Pinpoint the cell where the given text exists, returning its [x, y] midpoint coordinate. 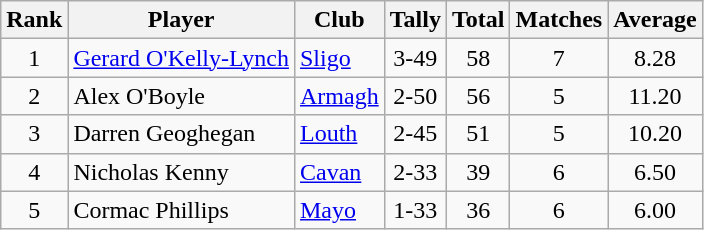
3 [34, 134]
11.20 [656, 96]
Sligo [339, 58]
Cavan [339, 172]
7 [559, 58]
Total [478, 20]
2-45 [415, 134]
4 [34, 172]
Alex O'Boyle [182, 96]
39 [478, 172]
1-33 [415, 210]
Mayo [339, 210]
Rank [34, 20]
Louth [339, 134]
58 [478, 58]
6.00 [656, 210]
2-33 [415, 172]
Darren Geoghegan [182, 134]
3-49 [415, 58]
6.50 [656, 172]
Club [339, 20]
Matches [559, 20]
8.28 [656, 58]
Average [656, 20]
56 [478, 96]
Player [182, 20]
Gerard O'Kelly-Lynch [182, 58]
10.20 [656, 134]
Cormac Phillips [182, 210]
Nicholas Kenny [182, 172]
Armagh [339, 96]
2-50 [415, 96]
2 [34, 96]
36 [478, 210]
Tally [415, 20]
1 [34, 58]
51 [478, 134]
